Identify which cell holds the provided text, then report its (x, y) central coordinate. 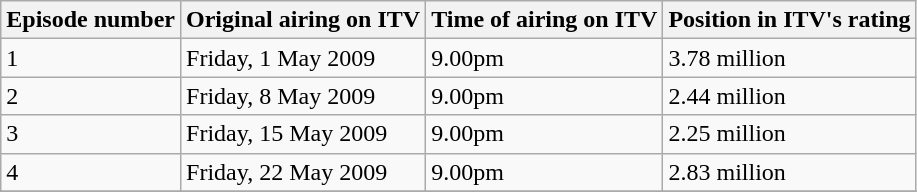
2.44 million (790, 96)
Time of airing on ITV (544, 20)
1 (91, 58)
4 (91, 172)
2.83 million (790, 172)
Friday, 15 May 2009 (304, 134)
Position in ITV's rating (790, 20)
Original airing on ITV (304, 20)
2.25 million (790, 134)
Friday, 8 May 2009 (304, 96)
3.78 million (790, 58)
Friday, 1 May 2009 (304, 58)
2 (91, 96)
Friday, 22 May 2009 (304, 172)
3 (91, 134)
Episode number (91, 20)
